For the text-containing cell, return its midpoint in [x, y] coordinate format. 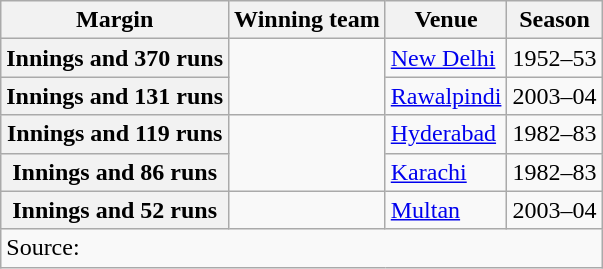
Venue [446, 20]
New Delhi [446, 58]
Innings and 119 runs [115, 134]
Season [554, 20]
Innings and 370 runs [115, 58]
Innings and 131 runs [115, 96]
Innings and 86 runs [115, 172]
Winning team [308, 20]
Source: [302, 248]
Karachi [446, 172]
Multan [446, 210]
Innings and 52 runs [115, 210]
1952–53 [554, 58]
Hyderabad [446, 134]
Margin [115, 20]
Rawalpindi [446, 96]
